Locate the cell with the specified text and output its (X, Y) center coordinate. 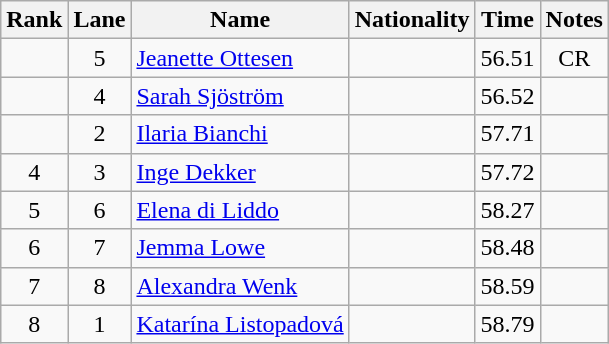
Katarína Listopadová (240, 324)
57.72 (508, 172)
Ilaria Bianchi (240, 134)
58.59 (508, 286)
56.51 (508, 58)
57.71 (508, 134)
56.52 (508, 96)
Elena di Liddo (240, 210)
3 (100, 172)
Alexandra Wenk (240, 286)
Notes (574, 20)
1 (100, 324)
Sarah Sjöström (240, 96)
Inge Dekker (240, 172)
Jemma Lowe (240, 248)
Nationality (412, 20)
Lane (100, 20)
Time (508, 20)
Jeanette Ottesen (240, 58)
58.79 (508, 324)
58.27 (508, 210)
Rank (34, 20)
CR (574, 58)
Name (240, 20)
2 (100, 134)
58.48 (508, 248)
